Capture the cell that displays the provided text and extract its [x, y] central coordinate. 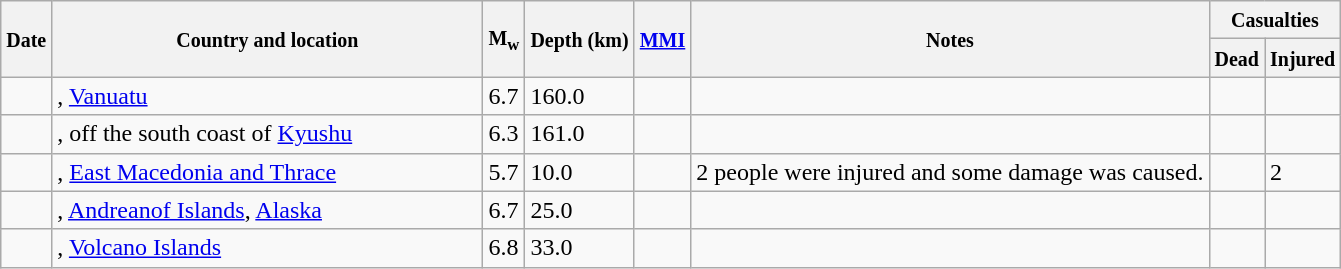
161.0 [580, 134]
Injured [1303, 58]
25.0 [580, 210]
10.0 [580, 172]
, East Macedonia and Thrace [268, 172]
6.8 [504, 248]
Country and location [268, 39]
Depth (km) [580, 39]
, Volcano Islands [268, 248]
2 people were injured and some damage was caused. [950, 172]
MMI [662, 39]
, Vanuatu [268, 96]
33.0 [580, 248]
2 [1303, 172]
Casualties [1275, 20]
, off the south coast of Kyushu [268, 134]
160.0 [580, 96]
Mw [504, 39]
5.7 [504, 172]
Dead [1237, 58]
, Andreanof Islands, Alaska [268, 210]
Notes [950, 39]
6.3 [504, 134]
Date [26, 39]
